Scan for the cell matching the given text and deliver its [x, y] coordinate at center. 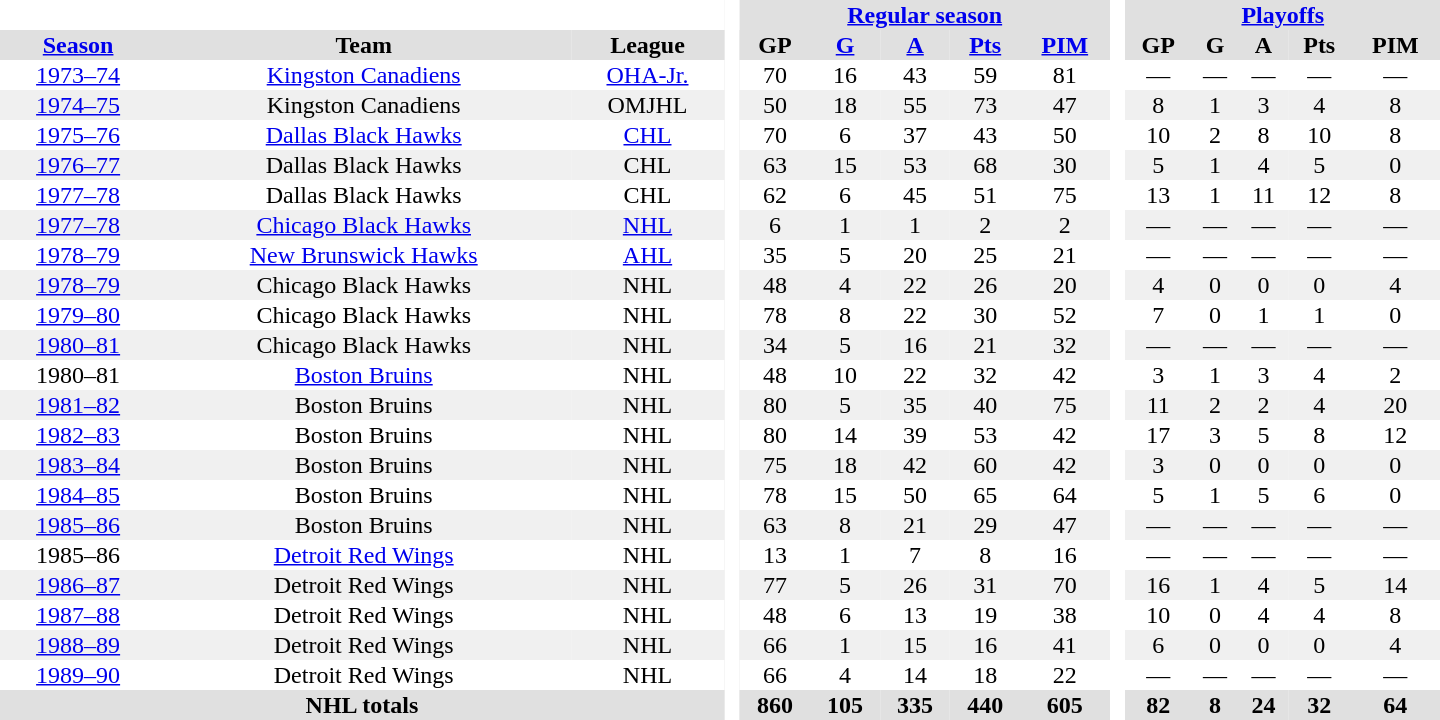
68 [985, 165]
55 [915, 105]
59 [985, 75]
1983–84 [78, 465]
29 [985, 525]
73 [985, 105]
1974–75 [78, 105]
34 [775, 345]
1988–89 [78, 645]
605 [1064, 705]
62 [775, 195]
AHL [648, 255]
31 [985, 585]
82 [1158, 705]
40 [985, 405]
1989–90 [78, 675]
37 [915, 135]
Regular season [924, 15]
NHL totals [362, 705]
1981–82 [78, 405]
OMJHL [648, 105]
60 [985, 465]
1986–87 [78, 585]
25 [985, 255]
81 [1064, 75]
Playoffs [1283, 15]
Season [78, 45]
1984–85 [78, 495]
1975–76 [78, 135]
51 [985, 195]
Team [364, 45]
1982–83 [78, 435]
335 [915, 705]
41 [1064, 645]
65 [985, 495]
New Brunswick Hawks [364, 255]
860 [775, 705]
19 [985, 615]
440 [985, 705]
1987–88 [78, 615]
17 [1158, 435]
League [648, 45]
77 [775, 585]
1973–74 [78, 75]
38 [1064, 615]
1979–80 [78, 315]
45 [915, 195]
24 [1263, 705]
1976–77 [78, 165]
OHA-Jr. [648, 75]
105 [845, 705]
52 [1064, 315]
39 [915, 435]
